Find where the given text appears and provide that cell's center as (x, y) coordinate. 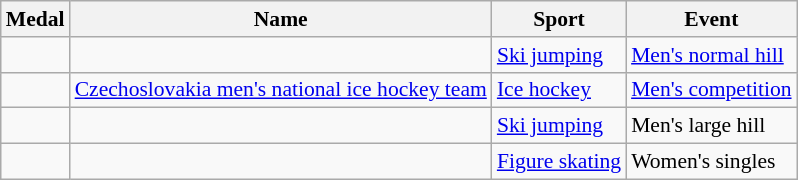
Men's competition (712, 90)
Women's singles (712, 162)
Event (712, 19)
Figure skating (559, 162)
Czechoslovakia men's national ice hockey team (281, 90)
Ice hockey (559, 90)
Men's normal hill (712, 55)
Men's large hill (712, 126)
Name (281, 19)
Sport (559, 19)
Medal (36, 19)
